Find where the given text appears and provide that cell's center as [x, y] coordinate. 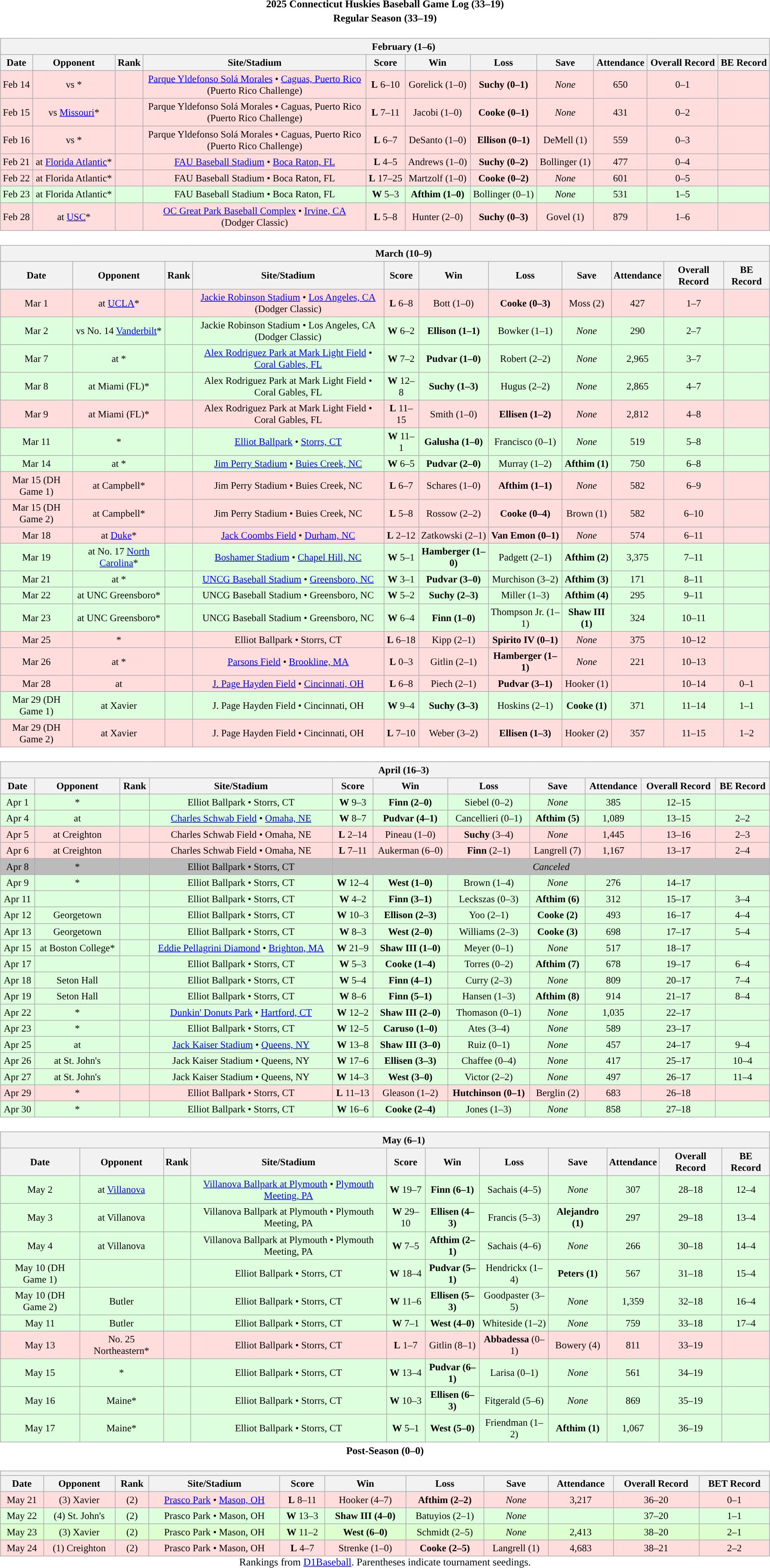
Apr 27 [18, 1077]
Cooke (3) [558, 931]
589 [614, 1029]
Afthim (1–1) [525, 486]
Mar 23 [37, 617]
Sachais (4–5) [514, 1190]
Thomason (0–1) [489, 1012]
Victor (2–2) [489, 1077]
Mar 7 [37, 358]
Mar 25 [37, 640]
1–5 [682, 194]
Mar 21 [37, 579]
Mar 29 (DH Game 1) [37, 705]
493 [614, 915]
Aukerman (6–0) [410, 851]
375 [638, 640]
Hoskins (2–1) [525, 705]
May 4 [40, 1246]
6–8 [694, 464]
DeMell (1) [565, 140]
21–17 [678, 996]
Mar 2 [37, 331]
Apr 4 [18, 818]
W 12–2 [353, 1012]
Schmidt (2–5) [445, 1532]
April (16–3) [385, 770]
May 16 [40, 1400]
February (1–6) [385, 46]
869 [633, 1400]
W 8–7 [353, 818]
L 2–12 [401, 536]
Finn (1–0) [453, 617]
Berglin (2) [558, 1093]
3–4 [742, 899]
May 2 [40, 1190]
431 [620, 113]
27–18 [678, 1109]
10–12 [694, 640]
Langrell (1) [516, 1548]
36–20 [656, 1500]
Mar 28 [37, 683]
Ellisen (6–3) [452, 1400]
Shaw III (1) [587, 617]
6–11 [694, 536]
297 [633, 1217]
3,375 [638, 557]
0–2 [682, 113]
Ellison (0–1) [504, 140]
W 19–7 [406, 1190]
L 4–7 [302, 1548]
W 17–6 [353, 1061]
W 12–4 [353, 883]
Mar 8 [37, 386]
W 12–5 [353, 1029]
L 1–7 [406, 1344]
Weber (3–2) [453, 733]
W 13–8 [353, 1044]
698 [614, 931]
Yoo (2–1) [489, 915]
7–11 [694, 557]
Afthim (5) [558, 818]
2,865 [638, 386]
312 [614, 899]
Hamberger (1–1) [525, 661]
Mar 26 [37, 661]
6–9 [694, 486]
Finn (5–1) [410, 996]
14–4 [746, 1246]
W 13–3 [302, 1516]
559 [620, 140]
Afthim (4) [587, 595]
750 [638, 464]
L 2–14 [353, 834]
at Boston College* [77, 948]
at UCLA* [119, 303]
809 [614, 980]
11–15 [694, 733]
Schares (1–0) [453, 486]
Gitlin (2–1) [453, 661]
Strenke (1–0) [365, 1548]
Cooke (1–4) [410, 964]
Shaw III (1–0) [410, 948]
477 [620, 162]
30–18 [691, 1246]
Francis (5–3) [514, 1217]
385 [614, 802]
25–17 [678, 1061]
759 [633, 1323]
W 8–6 [353, 996]
Torres (0–2) [489, 964]
Larisa (0–1) [514, 1373]
Meyer (0–1) [489, 948]
517 [614, 948]
16–17 [678, 915]
35–19 [691, 1400]
Finn (6–1) [452, 1190]
Suchy (0–2) [504, 162]
28–18 [691, 1190]
Apr 29 [18, 1093]
W 11–2 [302, 1532]
3,217 [581, 1500]
Pudvar (2–0) [453, 464]
Feb 14 [16, 84]
5–4 [742, 931]
Moss (2) [587, 303]
Cancellieri (0–1) [489, 818]
West (5–0) [452, 1428]
Zatkowski (2–1) [453, 536]
(4) St. John's [79, 1516]
Spirito IV (0–1) [525, 640]
W 13–4 [406, 1373]
Murray (1–2) [525, 464]
10–11 [694, 617]
Afthim (3) [587, 579]
May 11 [40, 1323]
561 [633, 1373]
May 10 (DH Game 2) [40, 1301]
Pudvar (6–1) [452, 1373]
Apr 1 [18, 802]
324 [638, 617]
Jack Coombs Field • Durham, NC [288, 536]
Siebel (0–2) [489, 802]
Cooke (0–3) [525, 303]
Chaffee (0–4) [489, 1061]
Afthim (2–2) [445, 1500]
Cooke (2–5) [445, 1548]
24–17 [678, 1044]
at Duke* [119, 536]
Cooke (2–4) [410, 1109]
Fitgerald (5–6) [514, 1400]
10–14 [694, 683]
914 [614, 996]
Hooker (1) [587, 683]
Jacobi (1–0) [438, 113]
W 14–3 [353, 1077]
Cooke (0–1) [504, 113]
May (6–1) [385, 1140]
Alejandro (1) [577, 1217]
11–4 [742, 1077]
4–8 [694, 414]
Langrell (7) [558, 851]
Apr 19 [18, 996]
2–7 [694, 331]
1,445 [614, 834]
1,167 [614, 851]
13–17 [678, 851]
Afthim (1–0) [438, 194]
2,965 [638, 358]
Cooke (2) [558, 915]
36–19 [691, 1428]
West (1–0) [410, 883]
2,413 [581, 1532]
Hansen (1–3) [489, 996]
Suchy (3–3) [453, 705]
Hamberger (1–0) [453, 557]
L 8–11 [302, 1500]
Hutchinson (0–1) [489, 1093]
L 0–3 [401, 661]
Feb 28 [16, 217]
W 16–6 [353, 1109]
1,035 [614, 1012]
4,683 [581, 1548]
Gorelick (1–0) [438, 84]
Bott (1–0) [453, 303]
Martzolf (1–0) [438, 178]
33–18 [691, 1323]
L 17–25 [386, 178]
Finn (2–0) [410, 802]
W 6–2 [401, 331]
Feb 23 [16, 194]
W 9–3 [353, 802]
Apr 15 [18, 948]
Bollinger (0–1) [504, 194]
Francisco (0–1) [525, 442]
Ellisen (1–2) [525, 414]
L 11–13 [353, 1093]
Miller (1–3) [525, 595]
BET Record [735, 1484]
307 [633, 1190]
Gitlin (8–1) [452, 1344]
6–10 [694, 513]
16–4 [746, 1301]
37–20 [656, 1516]
Smith (1–0) [453, 414]
Apr 18 [18, 980]
266 [633, 1246]
38–21 [656, 1548]
Hendrickx (1–4) [514, 1273]
Boshamer Stadium • Chapel Hill, NC [288, 557]
W 6–4 [401, 617]
Afthim (6) [558, 899]
Ellison (2–3) [410, 915]
Leckszas (0–3) [489, 899]
L 7–10 [401, 733]
33–19 [691, 1344]
Apr 5 [18, 834]
519 [638, 442]
Hugus (2–2) [525, 386]
Bollinger (1) [565, 162]
Ellison (1–1) [453, 331]
678 [614, 964]
1–6 [682, 217]
1,089 [614, 818]
Afthim (2–1) [452, 1246]
L 11–15 [401, 414]
31–18 [691, 1273]
Hunter (2–0) [438, 217]
Ellisen (5–3) [452, 1301]
Pudvar (5–1) [452, 1273]
10–4 [742, 1061]
(1) Creighton [79, 1548]
W 7–2 [401, 358]
Pudvar (4–1) [410, 818]
19–17 [678, 964]
L 6–18 [401, 640]
Brown (1) [587, 513]
West (2–0) [410, 931]
Caruso (1–0) [410, 1029]
Ellisen (1–3) [525, 733]
Feb 21 [16, 162]
Apr 11 [18, 899]
9–4 [742, 1044]
Apr 12 [18, 915]
32–18 [691, 1301]
371 [638, 705]
26–18 [678, 1093]
vs Missouri* [74, 113]
Apr 8 [18, 867]
2,812 [638, 414]
427 [638, 303]
Van Emon (0–1) [525, 536]
Afthim (8) [558, 996]
Curry (2–3) [489, 980]
Mar 15 (DH Game 1) [37, 486]
11–14 [694, 705]
6–4 [742, 964]
May 10 (DH Game 1) [40, 1273]
295 [638, 595]
Pudvar (3–0) [453, 579]
Murchison (3–2) [525, 579]
5–8 [694, 442]
May 22 [22, 1516]
DeSanto (1–0) [438, 140]
at USC* [74, 217]
May 24 [22, 1548]
Suchy (1–3) [453, 386]
38–20 [656, 1532]
Mar 19 [37, 557]
13–16 [678, 834]
Ruiz (0–1) [489, 1044]
Hooker (4–7) [365, 1500]
Suchy (0–1) [504, 84]
2–4 [742, 851]
May 15 [40, 1373]
Suchy (3–4) [489, 834]
Batuyios (2–1) [445, 1516]
W 11–6 [406, 1301]
May 13 [40, 1344]
Eddie Pellagrini Diamond • Brighton, MA [241, 948]
Dunkin' Donuts Park • Hartford, CT [241, 1012]
Apr 13 [18, 931]
8–4 [742, 996]
Mar 29 (DH Game 2) [37, 733]
8–11 [694, 579]
15–17 [678, 899]
vs No. 14 Vanderbilt* [119, 331]
4–4 [742, 915]
Williams (2–3) [489, 931]
18–17 [678, 948]
3–7 [694, 358]
W 5–2 [401, 595]
26–17 [678, 1077]
276 [614, 883]
34–19 [691, 1373]
4–7 [694, 386]
Apr 6 [18, 851]
Mar 11 [37, 442]
May 3 [40, 1217]
W 21–9 [353, 948]
574 [638, 536]
20–17 [678, 980]
Peters (1) [577, 1273]
Rossow (2–2) [453, 513]
March (10–9) [385, 253]
Ellisen (3–3) [410, 1061]
1,067 [633, 1428]
Brown (1–4) [489, 883]
22–17 [678, 1012]
Suchy (0–3) [504, 217]
7–4 [742, 980]
Pudvar (1–0) [453, 358]
May 21 [22, 1500]
29–18 [691, 1217]
Apr 17 [18, 964]
W 12–8 [401, 386]
0–4 [682, 162]
W 4–2 [353, 899]
Finn (4–1) [410, 980]
West (4–0) [452, 1323]
L 6–10 [386, 84]
Feb 22 [16, 178]
Mar 1 [37, 303]
W 29–10 [406, 1217]
W 3–1 [401, 579]
Ellisen (4–3) [452, 1217]
W 9–4 [401, 705]
290 [638, 331]
879 [620, 217]
Shaw III (4–0) [365, 1516]
W 11–1 [401, 442]
Robert (2–2) [525, 358]
601 [620, 178]
Sachais (4–6) [514, 1246]
Apr 23 [18, 1029]
W 18–4 [406, 1273]
Govel (1) [565, 217]
OC Great Park Baseball Complex • Irvine, CA(Dodger Classic) [254, 217]
Feb 16 [16, 140]
May 23 [22, 1532]
W 6–5 [401, 464]
Andrews (1–0) [438, 162]
567 [633, 1273]
13–15 [678, 818]
Canceled [551, 867]
1–2 [747, 733]
683 [614, 1093]
12–4 [746, 1190]
2–3 [742, 834]
Mar 18 [37, 536]
15–4 [746, 1273]
W 7–5 [406, 1246]
17–4 [746, 1323]
Thompson Jr. (1–1) [525, 617]
12–15 [678, 802]
1,359 [633, 1301]
Mar 15 (DH Game 2) [37, 513]
10–13 [694, 661]
Cooke (0–4) [525, 513]
Cooke (1) [587, 705]
Suchy (2–3) [453, 595]
Pineau (1–0) [410, 834]
Cooke (0–2) [504, 178]
221 [638, 661]
Galusha (1–0) [453, 442]
Finn (2–1) [489, 851]
Apr 30 [18, 1109]
171 [638, 579]
2–1 [735, 1532]
W 5–4 [353, 980]
Hooker (2) [587, 733]
Feb 15 [16, 113]
457 [614, 1044]
No. 25 Northeastern* [121, 1344]
May 17 [40, 1428]
Apr 26 [18, 1061]
531 [620, 194]
417 [614, 1061]
17–17 [678, 931]
West (3–0) [410, 1077]
Shaw III (3–0) [410, 1044]
Piech (2–1) [453, 683]
Mar 22 [37, 595]
Kipp (2–1) [453, 640]
811 [633, 1344]
Whiteside (1–2) [514, 1323]
Pudvar (3–1) [525, 683]
Abbadessa (0–1) [514, 1344]
Gleason (1–2) [410, 1093]
9–11 [694, 595]
Afthim (2) [587, 557]
Bowery (4) [577, 1344]
West (6–0) [365, 1532]
Shaw III (2–0) [410, 1012]
Apr 25 [18, 1044]
Afthim (7) [558, 964]
Goodpaster (3–5) [514, 1301]
14–17 [678, 883]
Mar 14 [37, 464]
1–7 [694, 303]
0–3 [682, 140]
357 [638, 733]
650 [620, 84]
L 4–5 [386, 162]
Friendman (1–2) [514, 1428]
W 8–3 [353, 931]
858 [614, 1109]
Padgett (2–1) [525, 557]
Ates (3–4) [489, 1029]
Mar 9 [37, 414]
0–5 [682, 178]
Parsons Field • Brookline, MA [288, 661]
23–17 [678, 1029]
Finn (3–1) [410, 899]
497 [614, 1077]
Jones (1–3) [489, 1109]
Apr 9 [18, 883]
13–4 [746, 1217]
Apr 22 [18, 1012]
W 7–1 [406, 1323]
Bowker (1–1) [525, 331]
at No. 17 North Carolina* [119, 557]
